From the cell containing the given text, extract its center point as (x, y) coordinate. 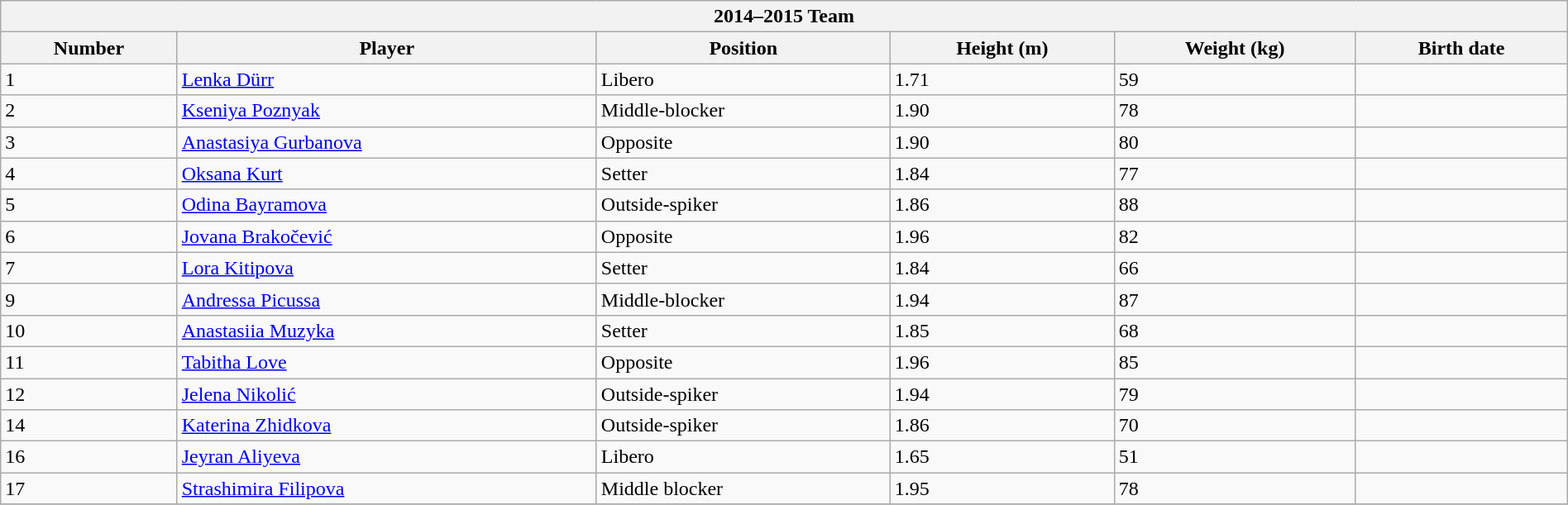
Tabitha Love (387, 362)
1.85 (1002, 331)
6 (89, 236)
59 (1235, 79)
70 (1235, 426)
Middle blocker (743, 488)
87 (1235, 299)
Jeyran Aliyeva (387, 457)
3 (89, 142)
2 (89, 111)
Jovana Brakočević (387, 236)
Number (89, 48)
85 (1235, 362)
2014–2015 Team (784, 17)
16 (89, 457)
Odina Bayramova (387, 205)
77 (1235, 174)
1.71 (1002, 79)
12 (89, 394)
Weight (kg) (1235, 48)
51 (1235, 457)
7 (89, 268)
66 (1235, 268)
Position (743, 48)
9 (89, 299)
82 (1235, 236)
Katerina Zhidkova (387, 426)
Lenka Dürr (387, 79)
4 (89, 174)
Kseniya Poznyak (387, 111)
88 (1235, 205)
Andressa Picussa (387, 299)
10 (89, 331)
Anastasiya Gurbanova (387, 142)
Player (387, 48)
Oksana Kurt (387, 174)
Birth date (1461, 48)
1 (89, 79)
80 (1235, 142)
1.95 (1002, 488)
Lora Kitipova (387, 268)
68 (1235, 331)
1.65 (1002, 457)
14 (89, 426)
Strashimira Filipova (387, 488)
11 (89, 362)
79 (1235, 394)
Jelena Nikolić (387, 394)
17 (89, 488)
Anastasiia Muzyka (387, 331)
Height (m) (1002, 48)
5 (89, 205)
